Scan for the cell matching the given text and deliver its (x, y) coordinate at center. 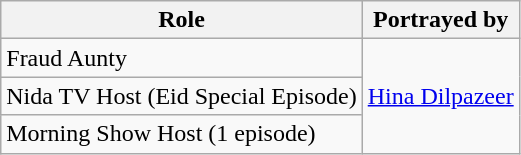
Role (182, 20)
Hina Dilpazeer (440, 96)
Nida TV Host (Eid Special Episode) (182, 96)
Fraud Aunty (182, 58)
Portrayed by (440, 20)
Morning Show Host (1 episode) (182, 134)
